Search for the cell housing the specified text and yield its [x, y] center coordinate. 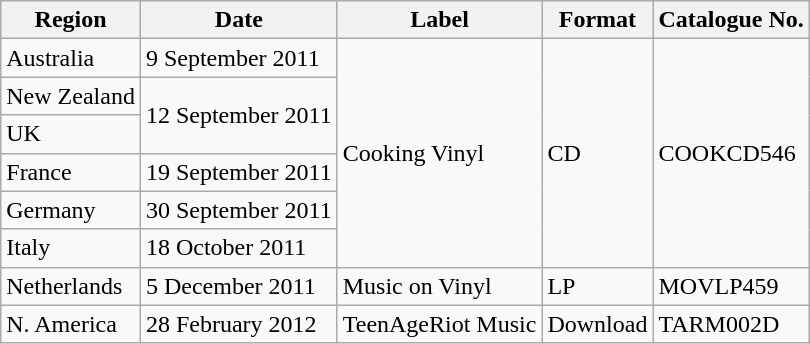
Netherlands [71, 286]
New Zealand [71, 96]
CD [598, 153]
19 September 2011 [238, 172]
30 September 2011 [238, 210]
9 September 2011 [238, 58]
5 December 2011 [238, 286]
Music on Vinyl [440, 286]
Format [598, 20]
Catalogue No. [731, 20]
Date [238, 20]
UK [71, 134]
COOKCD546 [731, 153]
TeenAgeRiot Music [440, 324]
TARM002D [731, 324]
LP [598, 286]
Cooking Vinyl [440, 153]
MOVLP459 [731, 286]
France [71, 172]
Germany [71, 210]
Australia [71, 58]
12 September 2011 [238, 115]
N. America [71, 324]
Italy [71, 248]
Label [440, 20]
Region [71, 20]
28 February 2012 [238, 324]
Download [598, 324]
18 October 2011 [238, 248]
